Locate the cell with the specified text and output its (x, y) center coordinate. 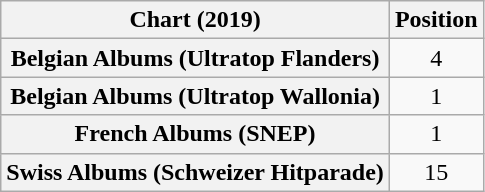
Swiss Albums (Schweizer Hitparade) (196, 172)
Belgian Albums (Ultratop Flanders) (196, 58)
Position (436, 20)
4 (436, 58)
15 (436, 172)
French Albums (SNEP) (196, 134)
Chart (2019) (196, 20)
Belgian Albums (Ultratop Wallonia) (196, 96)
